Determine the (X, Y) coordinate at the center of the cell enclosing the given text.  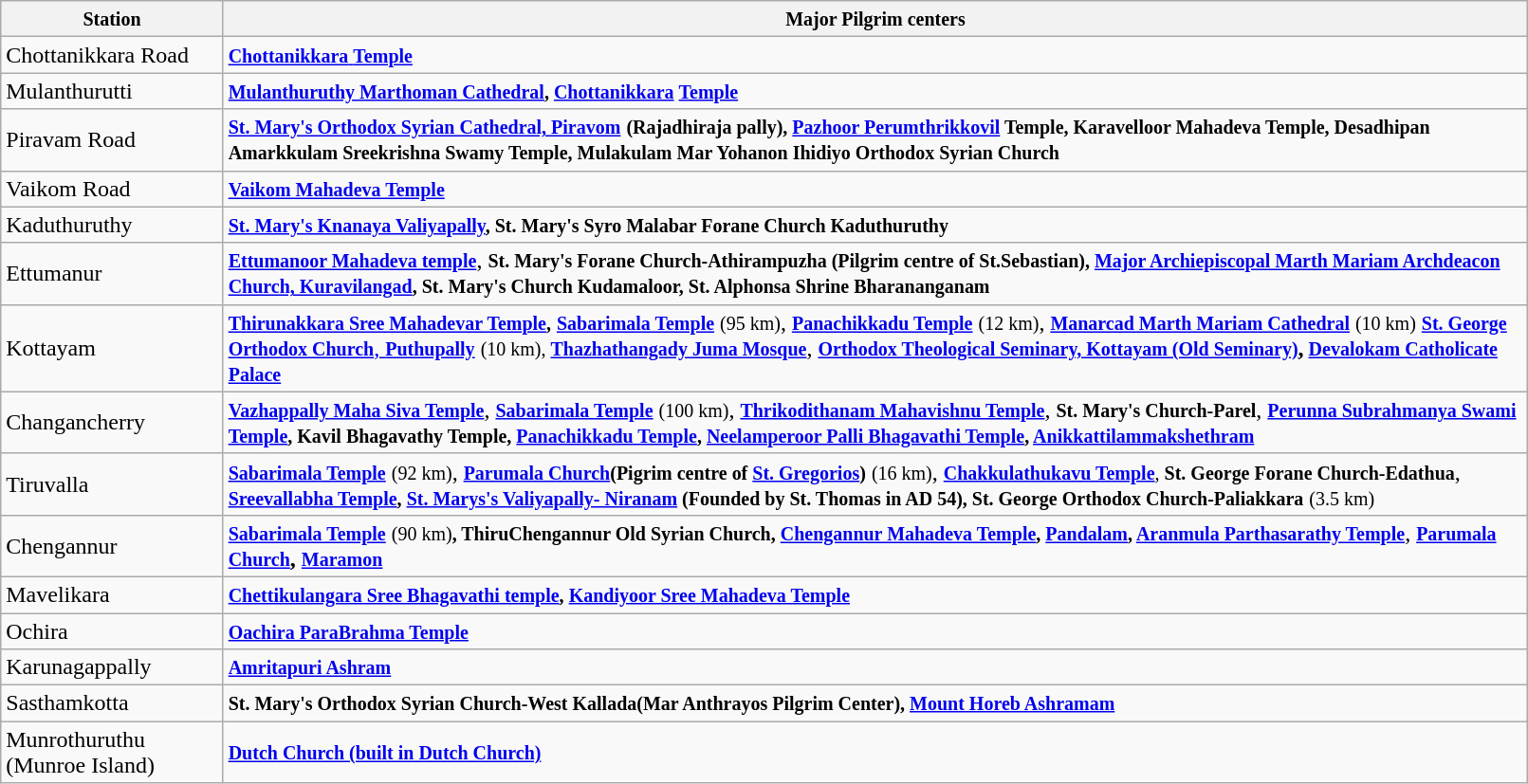
Major Pilgrim centers (875, 19)
Ettumanur (112, 273)
Karunagappally (112, 667)
Chottanikkara Temple (875, 55)
Changancherry (112, 423)
Sasthamkotta (112, 703)
Mulanthurutti (112, 91)
Kaduthuruthy (112, 225)
Vaikom Road (112, 189)
Oachira ParaBrahma Temple (875, 630)
Amritapuri Ashram (875, 667)
Chettikulangara Sree Bhagavathi temple, Kandiyoor Sree Mahadeva Temple (875, 594)
Dutch Church (built in Dutch Church) (875, 753)
St. Mary's Knanaya Valiyapally, St. Mary's Syro Malabar Forane Church Kaduthuruthy (875, 225)
Mulanthuruthy Marthoman Cathedral, Chottanikkara Temple (875, 91)
St. Mary's Orthodox Syrian Church-West Kallada(Mar Anthrayos Pilgrim Center), Mount Horeb Ashramam (875, 703)
Munrothuruthu (Munroe Island) (112, 753)
Tiruvalla (112, 483)
Chottanikkara Road (112, 55)
Station (112, 19)
Kottayam (112, 348)
Piravam Road (112, 140)
Ochira (112, 630)
Vaikom Mahadeva Temple (875, 189)
Mavelikara (112, 594)
Chengannur (112, 546)
